Return the (x, y) coordinate for the center point of the cell that contains the specified text.  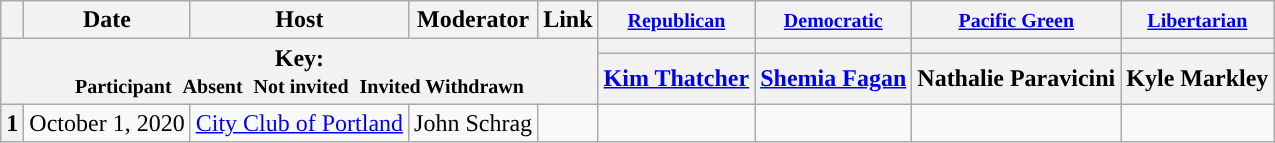
Pacific Green (1016, 20)
Democratic (834, 20)
Libertarian (1198, 20)
Nathalie Paravicini (1016, 78)
1 (12, 123)
City Club of Portland (299, 123)
Kim Thatcher (676, 78)
Key: Participant Absent Not invited Invited Withdrawn (300, 72)
Shemia Fagan (834, 78)
Link (568, 20)
Host (299, 20)
John Schrag (474, 123)
Republican (676, 20)
October 1, 2020 (107, 123)
Kyle Markley (1198, 78)
Moderator (474, 20)
Date (107, 20)
